Search for the cell housing the specified text and yield its (x, y) center coordinate. 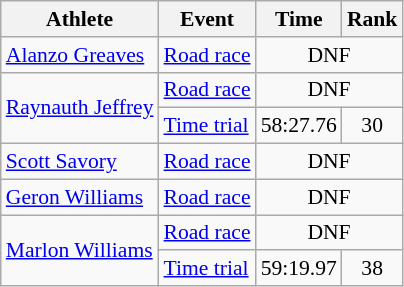
Raynauth Jeffrey (80, 108)
Geron Williams (80, 197)
Athlete (80, 19)
30 (372, 126)
38 (372, 269)
Rank (372, 19)
Time (299, 19)
59:19.97 (299, 269)
Alanzo Greaves (80, 55)
Scott Savory (80, 162)
Marlon Williams (80, 250)
Event (208, 19)
58:27.76 (299, 126)
